Provide the (x, y) coordinate of the cell's center where the given text is located.  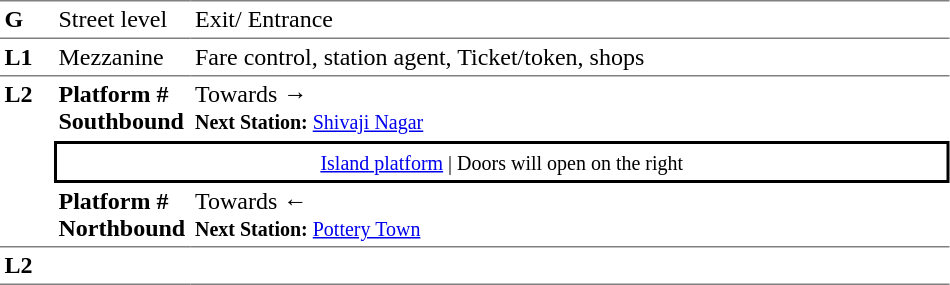
Platform #Southbound (122, 108)
G (27, 20)
Mezzanine (122, 58)
Exit/ Entrance (570, 20)
L2 (27, 162)
Street level (122, 20)
Island platform | Doors will open on the right (502, 162)
Towards ← Next Station: Pottery Town (570, 215)
L1 (27, 58)
Platform #Northbound (122, 215)
Towards → Next Station: Shivaji Nagar (570, 108)
Fare control, station agent, Ticket/token, shops (570, 58)
